Detect which cell encompasses the target text, then output its [x, y] center coordinate. 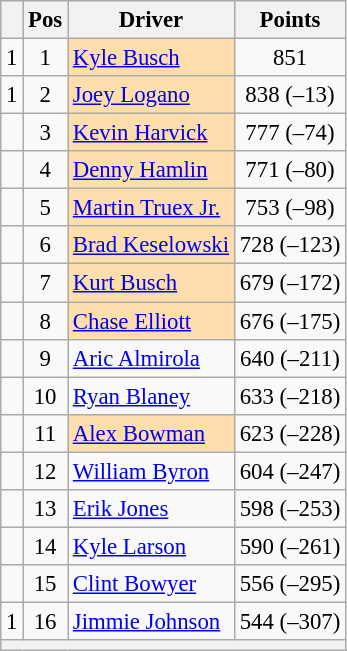
Kyle Larson [152, 546]
Pos [46, 20]
838 (–13) [290, 95]
Erik Jones [152, 509]
Martin Truex Jr. [152, 208]
676 (–175) [290, 321]
Points [290, 20]
15 [46, 584]
771 (–80) [290, 170]
13 [46, 509]
4 [46, 170]
6 [46, 245]
777 (–74) [290, 133]
640 (–211) [290, 358]
Jimmie Johnson [152, 621]
Denny Hamlin [152, 170]
556 (–295) [290, 584]
590 (–261) [290, 546]
Brad Keselowski [152, 245]
Ryan Blaney [152, 396]
William Byron [152, 471]
Joey Logano [152, 95]
Driver [152, 20]
598 (–253) [290, 509]
623 (–228) [290, 433]
Kurt Busch [152, 283]
679 (–172) [290, 283]
851 [290, 58]
9 [46, 358]
5 [46, 208]
728 (–123) [290, 245]
544 (–307) [290, 621]
753 (–98) [290, 208]
11 [46, 433]
633 (–218) [290, 396]
7 [46, 283]
12 [46, 471]
16 [46, 621]
8 [46, 321]
Clint Bowyer [152, 584]
14 [46, 546]
Alex Bowman [152, 433]
10 [46, 396]
3 [46, 133]
2 [46, 95]
604 (–247) [290, 471]
Chase Elliott [152, 321]
Kevin Harvick [152, 133]
Kyle Busch [152, 58]
Aric Almirola [152, 358]
